From the cell containing the given text, extract its center point as (x, y) coordinate. 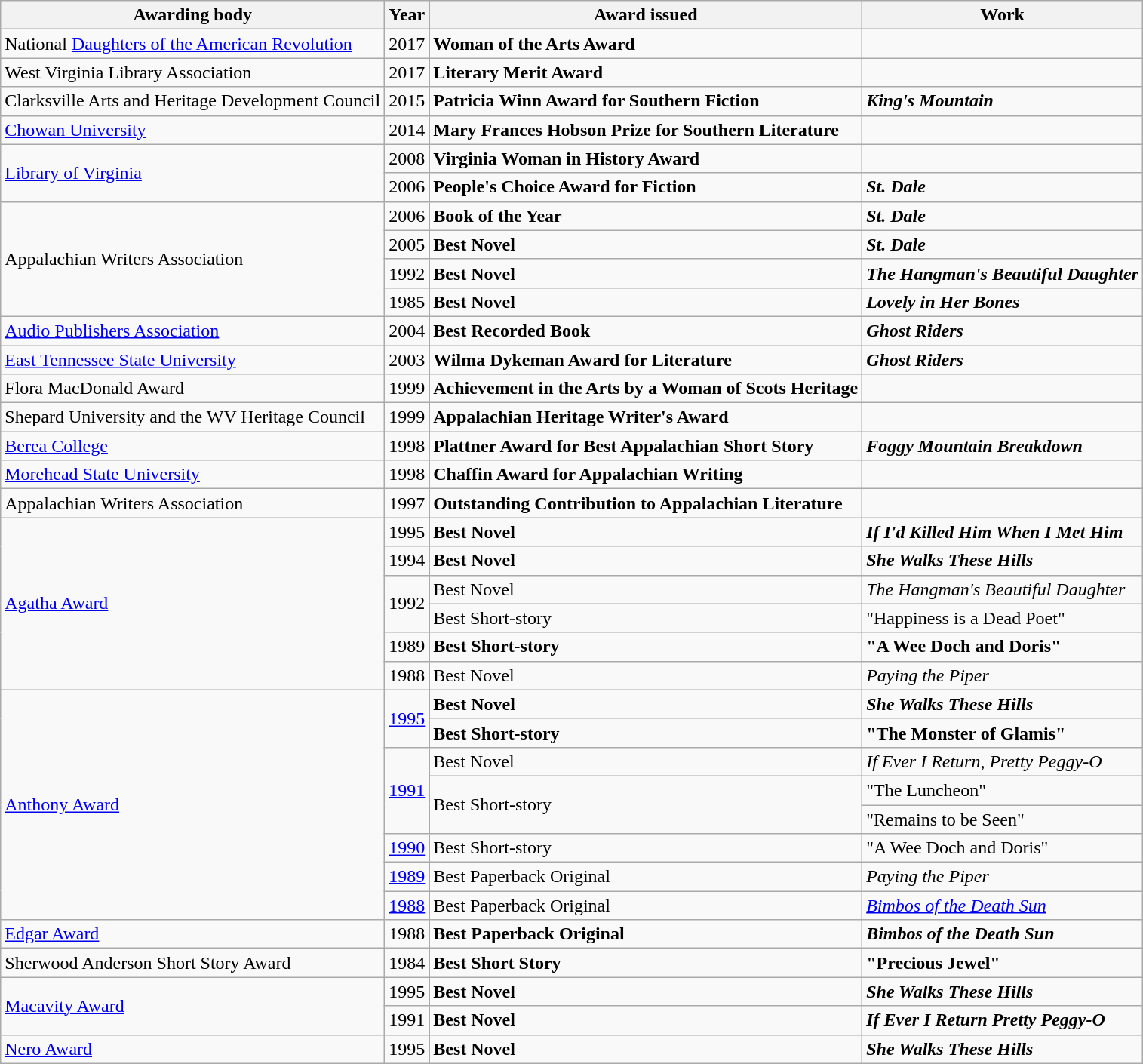
Book of the Year (646, 216)
If Ever I Return, Pretty Peggy-O (1003, 761)
2005 (407, 244)
Patricia Winn Award for Southern Fiction (646, 101)
"The Luncheon" (1003, 790)
Awarding body (193, 15)
Best Recorded Book (646, 331)
Shepard University and the WV Heritage Council (193, 417)
Library of Virginia (193, 173)
Chaffin Award for Appalachian Writing (646, 475)
Wilma Dykeman Award for Literature (646, 360)
2008 (407, 158)
Woman of the Arts Award (646, 44)
Flora MacDonald Award (193, 389)
People's Choice Award for Fiction (646, 187)
King's Mountain (1003, 101)
Clarksville Arts and Heritage Development Council (193, 101)
2015 (407, 101)
Award issued (646, 15)
Best Short Story (646, 963)
Berea College (193, 446)
Morehead State University (193, 475)
Year (407, 15)
1985 (407, 302)
2004 (407, 331)
"Remains to be Seen" (1003, 819)
Foggy Mountain Breakdown (1003, 446)
"The Monster of Glamis" (1003, 733)
1997 (407, 503)
Outstanding Contribution to Appalachian Literature (646, 503)
West Virginia Library Association (193, 72)
National Daughters of the American Revolution (193, 44)
Achievement in the Arts by a Woman of Scots Heritage (646, 389)
Agatha Award (193, 604)
Edgar Award (193, 934)
1994 (407, 561)
Audio Publishers Association (193, 331)
Anthony Award (193, 804)
Literary Merit Award (646, 72)
"Happiness is a Dead Poet" (1003, 618)
Work (1003, 15)
Sherwood Anderson Short Story Award (193, 963)
Nero Award (193, 1049)
2014 (407, 130)
2003 (407, 360)
Virginia Woman in History Award (646, 158)
Appalachian Heritage Writer's Award (646, 417)
1984 (407, 963)
Chowan University (193, 130)
If I'd Killed Him When I Met Him (1003, 532)
Macavity Award (193, 1006)
East Tennessee State University (193, 360)
Lovely in Her Bones (1003, 302)
1990 (407, 848)
Plattner Award for Best Appalachian Short Story (646, 446)
Mary Frances Hobson Prize for Southern Literature (646, 130)
If Ever I Return Pretty Peggy-O (1003, 1020)
"Precious Jewel" (1003, 963)
